Detect which cell encompasses the target text, then output its (X, Y) center coordinate. 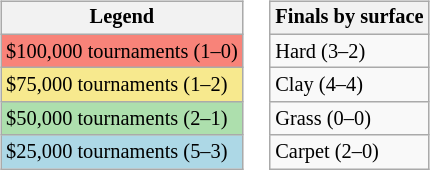
Carpet (2–0) (349, 152)
$100,000 tournaments (1–0) (122, 51)
$25,000 tournaments (5–3) (122, 152)
Hard (3–2) (349, 51)
$50,000 tournaments (2–1) (122, 119)
Grass (0–0) (349, 119)
Clay (4–4) (349, 85)
Legend (122, 18)
$75,000 tournaments (1–2) (122, 85)
Finals by surface (349, 18)
